Return (X, Y) of the center of cell containing provided text 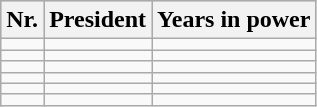
President (98, 20)
Years in power (234, 20)
Nr. (22, 20)
